Search for the cell housing the specified text and yield its [X, Y] center coordinate. 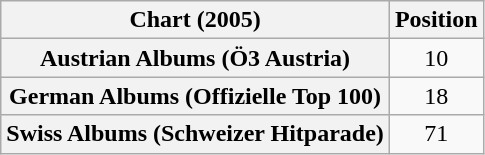
71 [436, 134]
10 [436, 58]
Swiss Albums (Schweizer Hitparade) [196, 134]
Position [436, 20]
18 [436, 96]
Austrian Albums (Ö3 Austria) [196, 58]
Chart (2005) [196, 20]
German Albums (Offizielle Top 100) [196, 96]
